Capture the cell that displays the provided text and extract its [x, y] central coordinate. 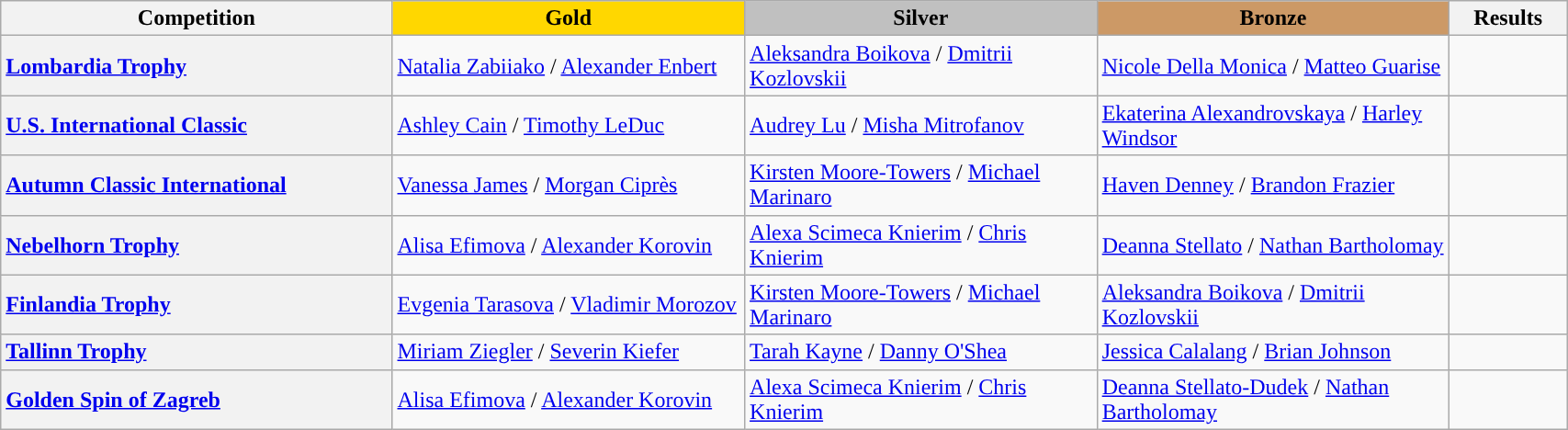
Ashley Cain / Timothy LeDuc [569, 125]
U.S. International Classic [197, 125]
Finlandia Trophy [197, 305]
Lombardia Trophy [197, 66]
Nicole Della Monica / Matteo Guarise [1273, 66]
Bronze [1273, 18]
Jessica Calalang / Brian Johnson [1273, 352]
Ekaterina Alexandrovskaya / Harley Windsor [1273, 125]
Silver [921, 18]
Competition [197, 18]
Golden Spin of Zagreb [197, 399]
Deanna Stellato / Nathan Bartholomay [1273, 244]
Tarah Kayne / Danny O'Shea [921, 352]
Gold [569, 18]
Evgenia Tarasova / Vladimir Morozov [569, 305]
Natalia Zabiiako / Alexander Enbert [569, 66]
Autumn Classic International [197, 186]
Vanessa James / Morgan Ciprès [569, 186]
Deanna Stellato-Dudek / Nathan Bartholomay [1273, 399]
Audrey Lu / Misha Mitrofanov [921, 125]
Nebelhorn Trophy [197, 244]
Haven Denney / Brandon Frazier [1273, 186]
Tallinn Trophy [197, 352]
Results [1508, 18]
Miriam Ziegler / Severin Kiefer [569, 352]
